Scan for the cell matching the given text and deliver its (X, Y) coordinate at center. 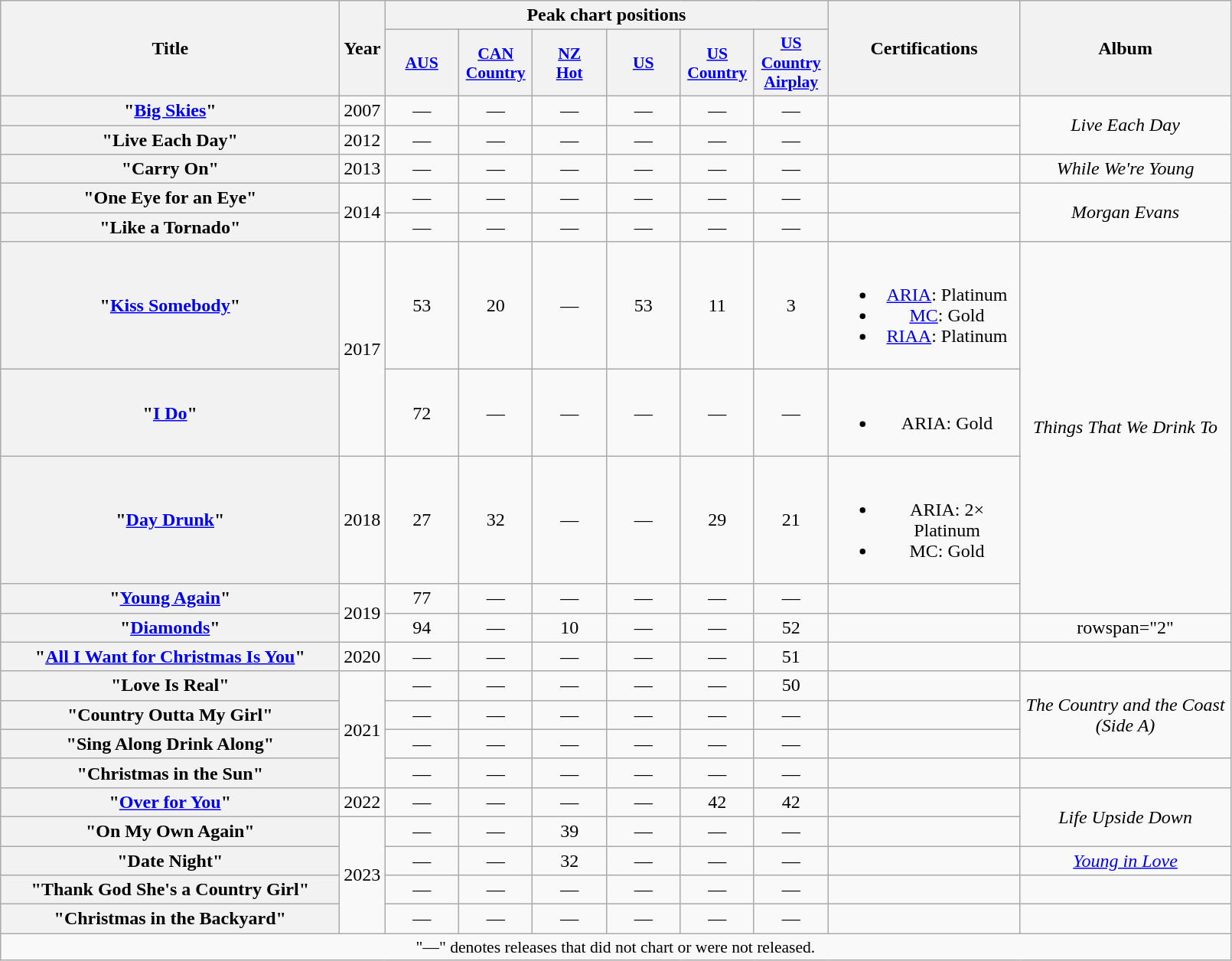
"Country Outta My Girl" (170, 715)
2013 (363, 169)
"Carry On" (170, 169)
Album (1125, 49)
USCountry Airplay (791, 63)
20 (496, 306)
ARIA: Gold (924, 413)
"I Do" (170, 413)
52 (791, 627)
2023 (363, 875)
Life Upside Down (1125, 816)
ARIA: 2× PlatinumMC: Gold (924, 520)
"Love Is Real" (170, 686)
10 (569, 627)
72 (422, 413)
NZHot (569, 63)
Live Each Day (1125, 125)
77 (422, 598)
Young in Love (1125, 861)
While We're Young (1125, 169)
CAN Country (496, 63)
2020 (363, 656)
"One Eye for an Eye" (170, 198)
"Diamonds" (170, 627)
Title (170, 49)
21 (791, 520)
51 (791, 656)
"All I Want for Christmas Is You" (170, 656)
2012 (363, 140)
27 (422, 520)
"On My Own Again" (170, 831)
AUS (422, 63)
2017 (363, 349)
Peak chart positions (606, 15)
ARIA: PlatinumMC: GoldRIAA: Platinum (924, 306)
The Country and the Coast (Side A) (1125, 715)
2019 (363, 613)
50 (791, 686)
Things That We Drink To (1125, 427)
2021 (363, 729)
"Day Drunk" (170, 520)
"Like a Tornado" (170, 227)
3 (791, 306)
2007 (363, 110)
29 (718, 520)
39 (569, 831)
"Sing Along Drink Along" (170, 744)
"Christmas in the Sun" (170, 773)
"Thank God She's a Country Girl" (170, 890)
Year (363, 49)
2018 (363, 520)
94 (422, 627)
"Christmas in the Backyard" (170, 919)
"Date Night" (170, 861)
"—" denotes releases that did not chart or were not released. (615, 947)
"Live Each Day" (170, 140)
2022 (363, 802)
"Kiss Somebody" (170, 306)
"Young Again" (170, 598)
"Over for You" (170, 802)
USCountry (718, 63)
Certifications (924, 49)
rowspan="2" (1125, 627)
"Big Skies" (170, 110)
11 (718, 306)
2014 (363, 213)
Morgan Evans (1125, 213)
US (643, 63)
